Determine the (X, Y) coordinate at the center of the cell enclosing the given text.  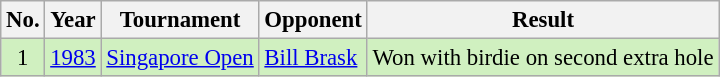
Tournament (180, 20)
Singapore Open (180, 58)
Bill Brask (313, 58)
1 (23, 58)
1983 (73, 58)
Year (73, 20)
No. (23, 20)
Result (543, 20)
Opponent (313, 20)
Won with birdie on second extra hole (543, 58)
